Locate the cell with the specified text and output its [x, y] center coordinate. 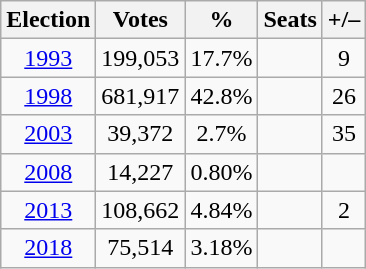
Election [48, 20]
Seats [290, 20]
2018 [48, 248]
199,053 [140, 58]
26 [344, 96]
14,227 [140, 172]
0.80% [222, 172]
2.7% [222, 134]
2013 [48, 210]
75,514 [140, 248]
42.8% [222, 96]
Votes [140, 20]
39,372 [140, 134]
35 [344, 134]
2 [344, 210]
17.7% [222, 58]
9 [344, 58]
4.84% [222, 210]
2003 [48, 134]
1993 [48, 58]
681,917 [140, 96]
108,662 [140, 210]
1998 [48, 96]
+/– [344, 20]
% [222, 20]
2008 [48, 172]
3.18% [222, 248]
